Output the [X, Y] coordinate of the center of the cell containing the given text.  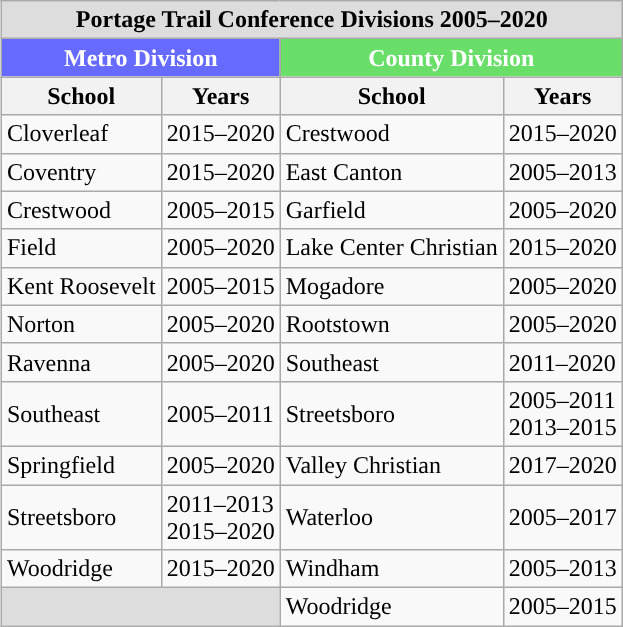
Windham [392, 569]
2017–2020 [562, 465]
Ravenna [81, 362]
Norton [81, 324]
Cloverleaf [81, 134]
Valley Christian [392, 465]
Mogadore [392, 286]
Rootstown [392, 324]
Garfield [392, 210]
2005–20112013–2015 [562, 414]
2005–2011 [220, 414]
Coventry [81, 172]
2011–2020 [562, 362]
East Canton [392, 172]
Springfield [81, 465]
Kent Roosevelt [81, 286]
Waterloo [392, 516]
2011–20132015–2020 [220, 516]
Metro Division [140, 58]
Lake Center Christian [392, 248]
County Division [451, 58]
Portage Trail Conference Divisions 2005–2020 [312, 20]
Field [81, 248]
2005–2017 [562, 516]
